Capture the cell that displays the provided text and extract its [x, y] central coordinate. 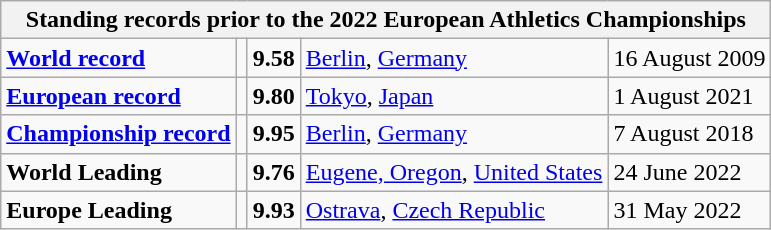
European record [118, 96]
Europe Leading [118, 210]
16 August 2009 [690, 58]
Eugene, Oregon, United States [454, 172]
World record [118, 58]
31 May 2022 [690, 210]
9.80 [274, 96]
9.58 [274, 58]
1 August 2021 [690, 96]
24 June 2022 [690, 172]
7 August 2018 [690, 134]
Tokyo, Japan [454, 96]
Championship record [118, 134]
World Leading [118, 172]
Ostrava, Czech Republic [454, 210]
9.93 [274, 210]
9.95 [274, 134]
Standing records prior to the 2022 European Athletics Championships [386, 20]
9.76 [274, 172]
